Detect which cell encompasses the target text, then output its (X, Y) center coordinate. 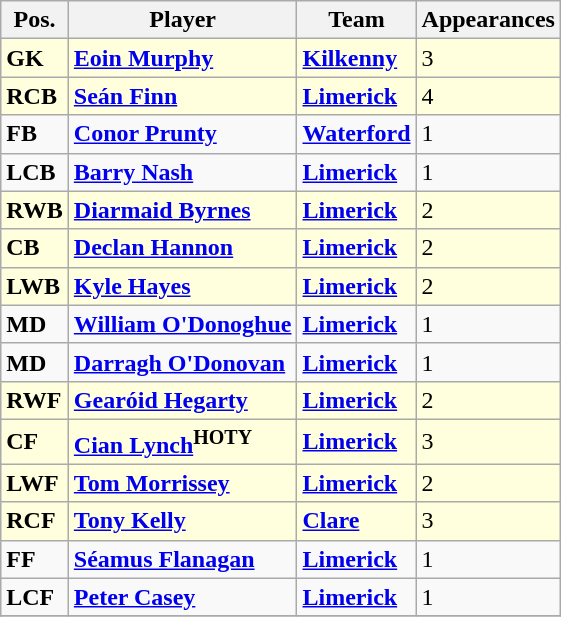
Conor Prunty (182, 134)
William O'Donoghue (182, 324)
Kilkenny (356, 58)
FB (35, 134)
Appearances (488, 20)
4 (488, 96)
LWF (35, 483)
Cian LynchHOTY (182, 442)
Pos. (35, 20)
CF (35, 442)
Peter Casey (182, 597)
Declan Hannon (182, 248)
RWF (35, 400)
LCF (35, 597)
Team (356, 20)
GK (35, 58)
Barry Nash (182, 172)
Tony Kelly (182, 521)
CB (35, 248)
Clare (356, 521)
RCB (35, 96)
Kyle Hayes (182, 286)
Seán Finn (182, 96)
LWB (35, 286)
Darragh O'Donovan (182, 362)
Waterford (356, 134)
Gearóid Hegarty (182, 400)
Tom Morrissey (182, 483)
RCF (35, 521)
FF (35, 559)
Séamus Flanagan (182, 559)
RWB (35, 210)
LCB (35, 172)
Eoin Murphy (182, 58)
Diarmaid Byrnes (182, 210)
Player (182, 20)
